Return [X, Y] of the center of cell containing provided text 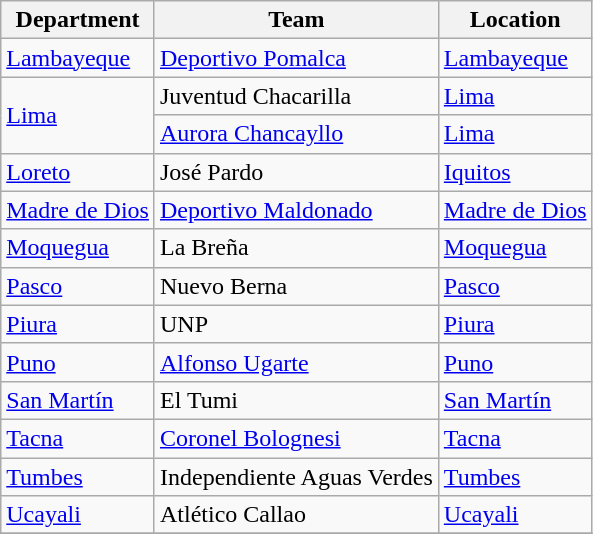
Juventud Chacarilla [296, 96]
Aurora Chancayllo [296, 134]
Location [515, 20]
UNP [296, 324]
Iquitos [515, 172]
Coronel Bolognesi [296, 438]
Loreto [78, 172]
Deportivo Maldonado [296, 210]
Team [296, 20]
José Pardo [296, 172]
Department [78, 20]
Atlético Callao [296, 515]
Alfonso Ugarte [296, 362]
La Breña [296, 248]
Deportivo Pomalca [296, 58]
Nuevo Berna [296, 286]
El Tumi [296, 400]
Independiente Aguas Verdes [296, 477]
